Find where the given text appears and provide that cell's center as [x, y] coordinate. 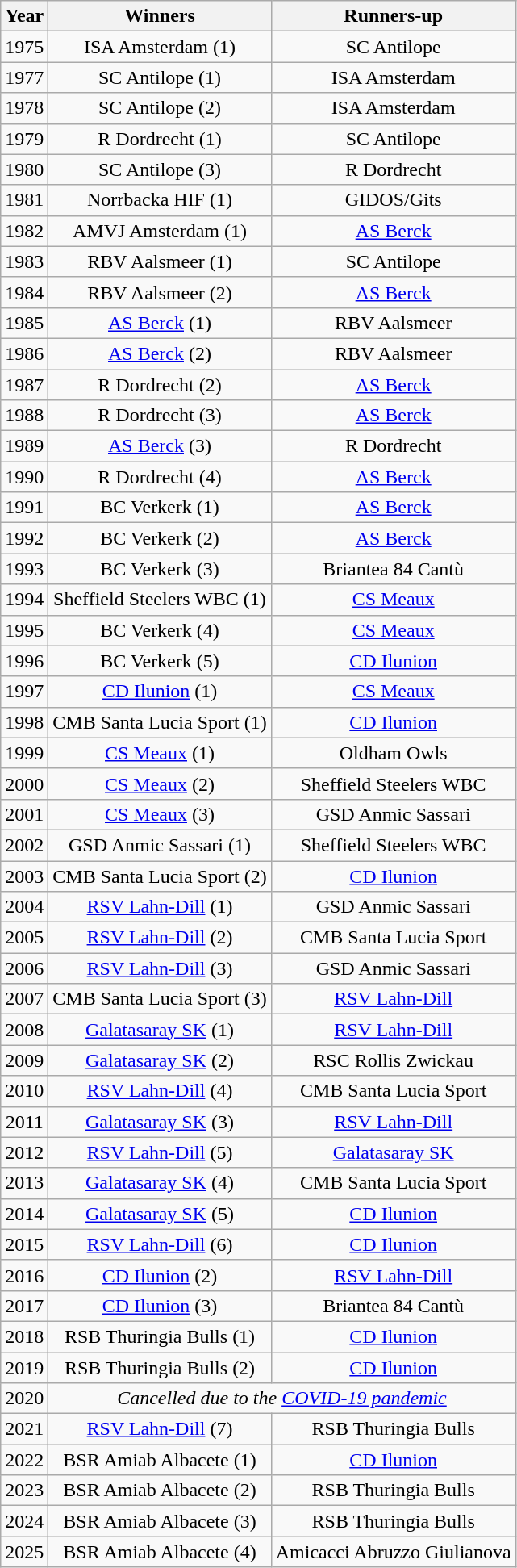
AS Berck (3) [160, 446]
AS Berck (2) [160, 353]
Galatasaray SK [394, 1152]
2016 [24, 1275]
1982 [24, 231]
2006 [24, 968]
BC Verkerk (1) [160, 508]
1980 [24, 169]
2019 [24, 1368]
Oldham Owls [394, 753]
2013 [24, 1183]
2012 [24, 1152]
BC Verkerk (2) [160, 538]
2010 [24, 1091]
R Dordrecht (2) [160, 385]
CD Ilunion (1) [160, 692]
2011 [24, 1122]
GSD Anmic Sassari (1) [160, 845]
Runners-up [394, 16]
1981 [24, 200]
RBV Aalsmeer (2) [160, 292]
1978 [24, 108]
2001 [24, 814]
R Dordrecht (3) [160, 416]
AMVJ Amsterdam (1) [160, 231]
RSB Thuringia Bulls (2) [160, 1368]
1989 [24, 446]
1977 [24, 77]
2002 [24, 845]
Galatasaray SK (3) [160, 1122]
1994 [24, 600]
2017 [24, 1306]
1992 [24, 538]
BC Verkerk (3) [160, 569]
Cancelled due to the COVID-19 pandemic [282, 1399]
2022 [24, 1460]
1983 [24, 261]
RSV Lahn-Dill (2) [160, 938]
BSR Amiab Albacete (3) [160, 1521]
2015 [24, 1244]
1991 [24, 508]
CMB Santa Lucia Sport (2) [160, 876]
1990 [24, 477]
Galatasaray SK (1) [160, 1030]
1998 [24, 722]
1975 [24, 47]
1999 [24, 753]
CMB Santa Lucia Sport (1) [160, 722]
CS Meaux (2) [160, 784]
RBV Aalsmeer (1) [160, 261]
Amicacci Abruzzo Giulianova [394, 1552]
CS Meaux (1) [160, 753]
Galatasaray SK (4) [160, 1183]
AS Berck (1) [160, 323]
R Dordrecht (4) [160, 477]
2005 [24, 938]
RSV Lahn-Dill (4) [160, 1091]
GIDOS/Gits [394, 200]
2018 [24, 1336]
2004 [24, 907]
RSC Rollis Zwickau [394, 1060]
1997 [24, 692]
1987 [24, 385]
RSB Thuringia Bulls (1) [160, 1336]
RSV Lahn-Dill (6) [160, 1244]
RSV Lahn-Dill (3) [160, 968]
Sheffield Steelers WBC (1) [160, 600]
BC Verkerk (4) [160, 630]
CS Meaux (3) [160, 814]
1985 [24, 323]
SC Antilope (3) [160, 169]
2007 [24, 999]
Galatasaray SK (5) [160, 1214]
Winners [160, 16]
CMB Santa Lucia Sport (3) [160, 999]
CD Ilunion (2) [160, 1275]
Galatasaray SK (2) [160, 1060]
2023 [24, 1491]
Year [24, 16]
1993 [24, 569]
2020 [24, 1399]
1986 [24, 353]
1988 [24, 416]
BSR Amiab Albacete (4) [160, 1552]
SC Antilope (2) [160, 108]
1995 [24, 630]
2003 [24, 876]
RSV Lahn-Dill (5) [160, 1152]
2014 [24, 1214]
CD Ilunion (3) [160, 1306]
2009 [24, 1060]
RSV Lahn-Dill (7) [160, 1429]
1979 [24, 139]
2025 [24, 1552]
2000 [24, 784]
R Dordrecht (1) [160, 139]
BSR Amiab Albacete (1) [160, 1460]
RSV Lahn-Dill (1) [160, 907]
SC Antilope (1) [160, 77]
1984 [24, 292]
2008 [24, 1030]
ISA Amsterdam (1) [160, 47]
2021 [24, 1429]
Norrbacka HIF (1) [160, 200]
BC Verkerk (5) [160, 661]
BSR Amiab Albacete (2) [160, 1491]
2024 [24, 1521]
1996 [24, 661]
